Find where the given text appears and provide that cell's center as (x, y) coordinate. 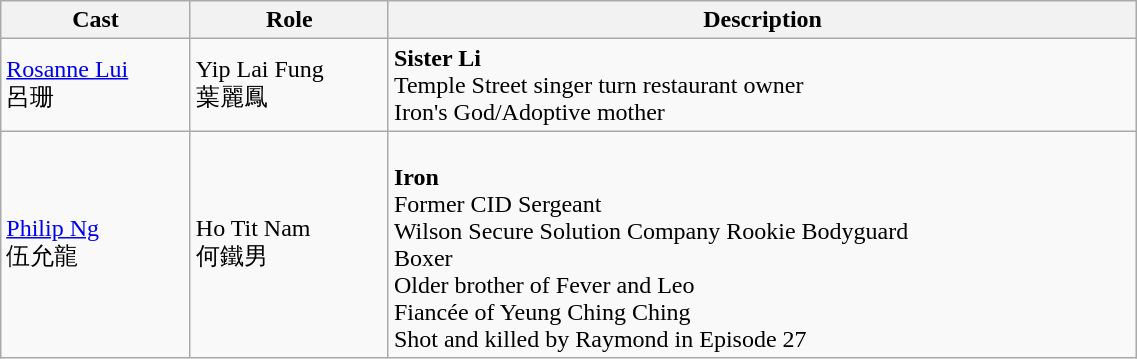
Role (289, 20)
Ho Tit Nam 何鐵男 (289, 244)
Cast (96, 20)
Philip Ng 伍允龍 (96, 244)
Yip Lai Fung 葉麗鳳 (289, 85)
Sister Li Temple Street singer turn restaurant owner Iron's God/Adoptive mother (762, 85)
Description (762, 20)
Rosanne Lui 呂珊 (96, 85)
